Locate the cell with the specified text and output its (x, y) center coordinate. 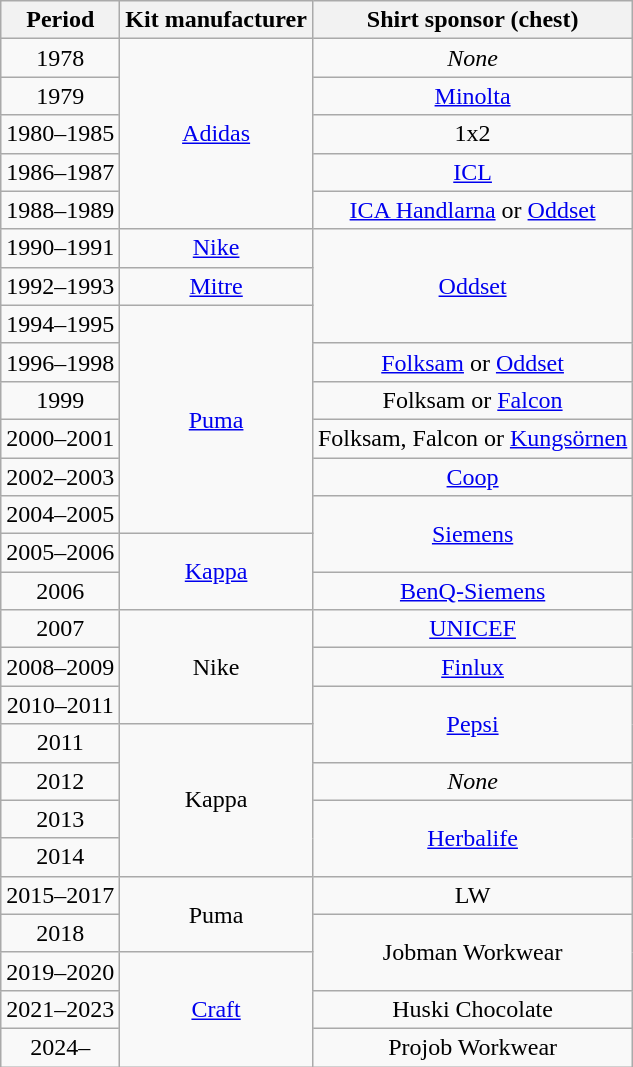
1x2 (472, 134)
1988–1989 (60, 210)
1978 (60, 58)
Minolta (472, 96)
2018 (60, 933)
ICA Handlarna or Oddset (472, 210)
2014 (60, 857)
BenQ-Siemens (472, 591)
Folksam or Falcon (472, 400)
Kit manufacturer (216, 20)
1990–1991 (60, 248)
2015–2017 (60, 895)
2008–2009 (60, 667)
2004–2005 (60, 515)
2013 (60, 819)
Siemens (472, 534)
Huski Chocolate (472, 1009)
LW (472, 895)
2012 (60, 781)
2000–2001 (60, 438)
1986–1987 (60, 172)
2005–2006 (60, 553)
Projob Workwear (472, 1047)
1979 (60, 96)
2011 (60, 743)
Craft (216, 1009)
Oddset (472, 286)
1980–1985 (60, 134)
2019–2020 (60, 971)
2007 (60, 629)
Finlux (472, 667)
2010–2011 (60, 705)
ICL (472, 172)
2021–2023 (60, 1009)
1994–1995 (60, 324)
Herbalife (472, 838)
Mitre (216, 286)
2024– (60, 1047)
Period (60, 20)
1999 (60, 400)
Folksam or Oddset (472, 362)
2006 (60, 591)
2002–2003 (60, 477)
Coop (472, 477)
Pepsi (472, 724)
1992–1993 (60, 286)
Jobman Workwear (472, 952)
Folksam, Falcon or Kungsörnen (472, 438)
Adidas (216, 134)
Shirt sponsor (chest) (472, 20)
1996–1998 (60, 362)
UNICEF (472, 629)
